Pinpoint the cell where the given text exists, returning its (x, y) midpoint coordinate. 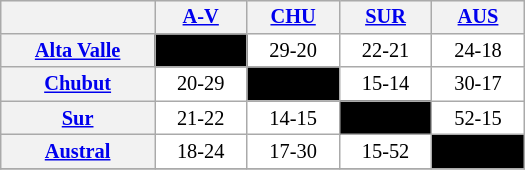
AUS (478, 17)
Austral (78, 152)
22-21 (385, 51)
15-14 (385, 84)
CHU (293, 17)
SUR (385, 17)
Alta Valle (78, 51)
29-20 (293, 51)
21-22 (200, 118)
24-18 (478, 51)
52-15 (478, 118)
17-30 (293, 152)
30-17 (478, 84)
Sur (78, 118)
20-29 (200, 84)
A-V (200, 17)
18-24 (200, 152)
14-15 (293, 118)
15-52 (385, 152)
Chubut (78, 84)
